Capture the cell that displays the provided text and extract its (x, y) central coordinate. 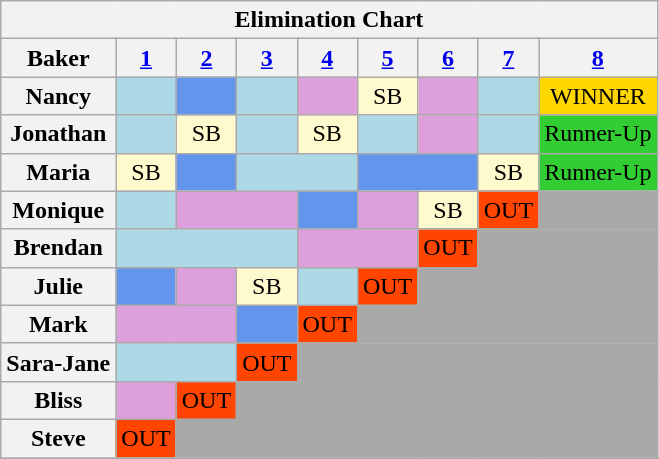
Monique (58, 210)
Maria (58, 172)
WINNER (598, 96)
Julie (58, 286)
Jonathan (58, 134)
Nancy (58, 96)
Mark (58, 324)
5 (387, 58)
3 (267, 58)
1 (146, 58)
8 (598, 58)
Elimination Chart (329, 20)
2 (206, 58)
Steve (58, 438)
Sara-Jane (58, 362)
Baker (58, 58)
Brendan (58, 248)
7 (508, 58)
6 (448, 58)
4 (327, 58)
Bliss (58, 400)
